Search for the cell housing the specified text and yield its [x, y] center coordinate. 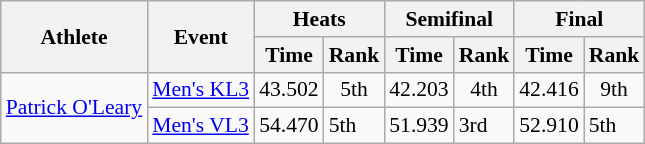
Men's VL3 [200, 126]
Patrick O'Leary [74, 108]
43.502 [288, 90]
Men's KL3 [200, 90]
Event [200, 36]
51.939 [418, 126]
Final [579, 19]
Heats [319, 19]
54.470 [288, 126]
Athlete [74, 36]
42.416 [548, 90]
52.910 [548, 126]
Semifinal [449, 19]
42.203 [418, 90]
3rd [484, 126]
4th [484, 90]
9th [614, 90]
